Return (x, y) of the center of cell containing provided text 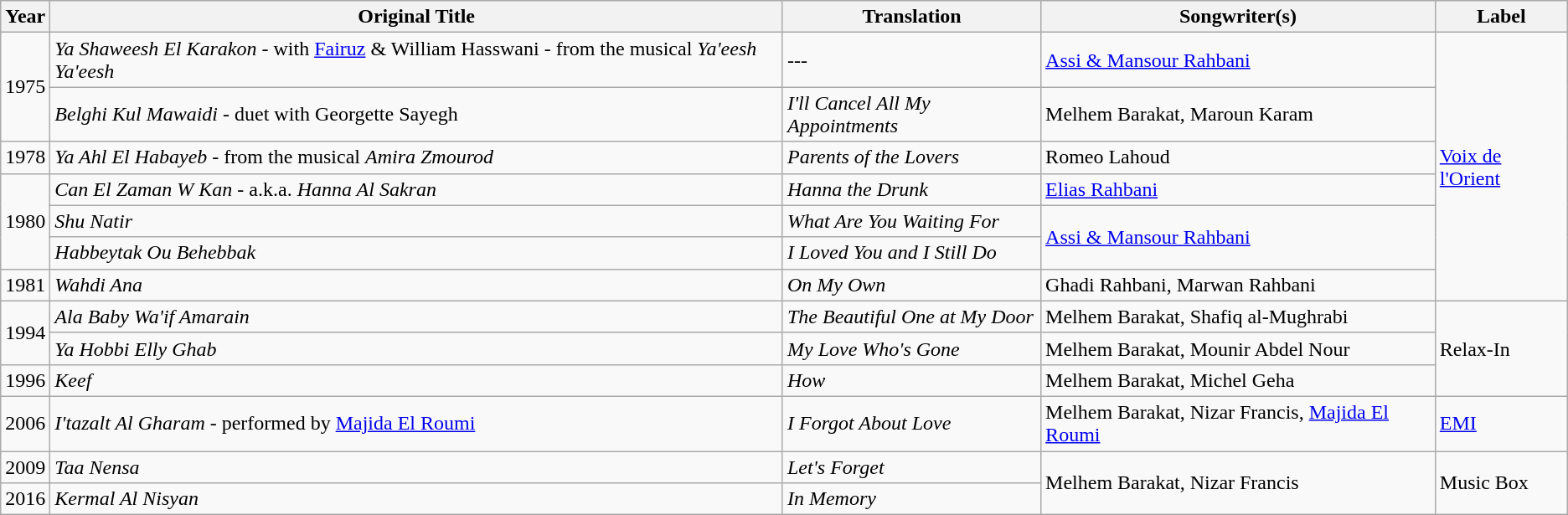
Melhem Barakat, Shafiq al-Mughrabi (1238, 317)
Can El Zaman W Kan - a.k.a. Hanna Al Sakran (417, 189)
Ya Shaweesh El Karakon - with Fairuz & William Hasswani - from the musical Ya'eesh Ya'eesh (417, 60)
Ya Hobbi Elly Ghab (417, 348)
Original Title (417, 17)
Habbeytak Ou Behebbak (417, 253)
Voix de l'Orient (1501, 167)
Melhem Barakat, Mounir Abdel Nour (1238, 348)
I'tazalt Al Gharam - performed by Majida El Roumi (417, 424)
Ghadi Rahbani, Marwan Rahbani (1238, 285)
Shu Natir (417, 221)
Romeo Lahoud (1238, 157)
Label (1501, 17)
The Beautiful One at My Door (911, 317)
1975 (25, 87)
2016 (25, 499)
Relax-In (1501, 348)
Melhem Barakat, Maroun Karam (1238, 114)
Taa Nensa (417, 466)
1994 (25, 332)
EMI (1501, 424)
I'll Cancel All My Appointments (911, 114)
What Are You Waiting For (911, 221)
Melhem Barakat, Nizar Francis, Majida El Roumi (1238, 424)
1980 (25, 221)
Belghi Kul Mawaidi - duet with Georgette Sayegh (417, 114)
I Loved You and I Still Do (911, 253)
Year (25, 17)
2006 (25, 424)
Melhem Barakat, Nizar Francis (1238, 482)
Hanna the Drunk (911, 189)
How (911, 380)
Ala Baby Wa'if Amarain (417, 317)
Elias Rahbani (1238, 189)
In Memory (911, 499)
Let's Forget (911, 466)
My Love Who's Gone (911, 348)
--- (911, 60)
Wahdi Ana (417, 285)
1978 (25, 157)
Kermal Al Nisyan (417, 499)
Melhem Barakat, Michel Geha (1238, 380)
2009 (25, 466)
1981 (25, 285)
Music Box (1501, 482)
Parents of the Lovers (911, 157)
Translation (911, 17)
1996 (25, 380)
Ya Ahl El Habayeb - from the musical Amira Zmourod (417, 157)
I Forgot About Love (911, 424)
Keef (417, 380)
On My Own (911, 285)
Songwriter(s) (1238, 17)
